Provide the (x, y) coordinate of the cell's center where the given text is located.  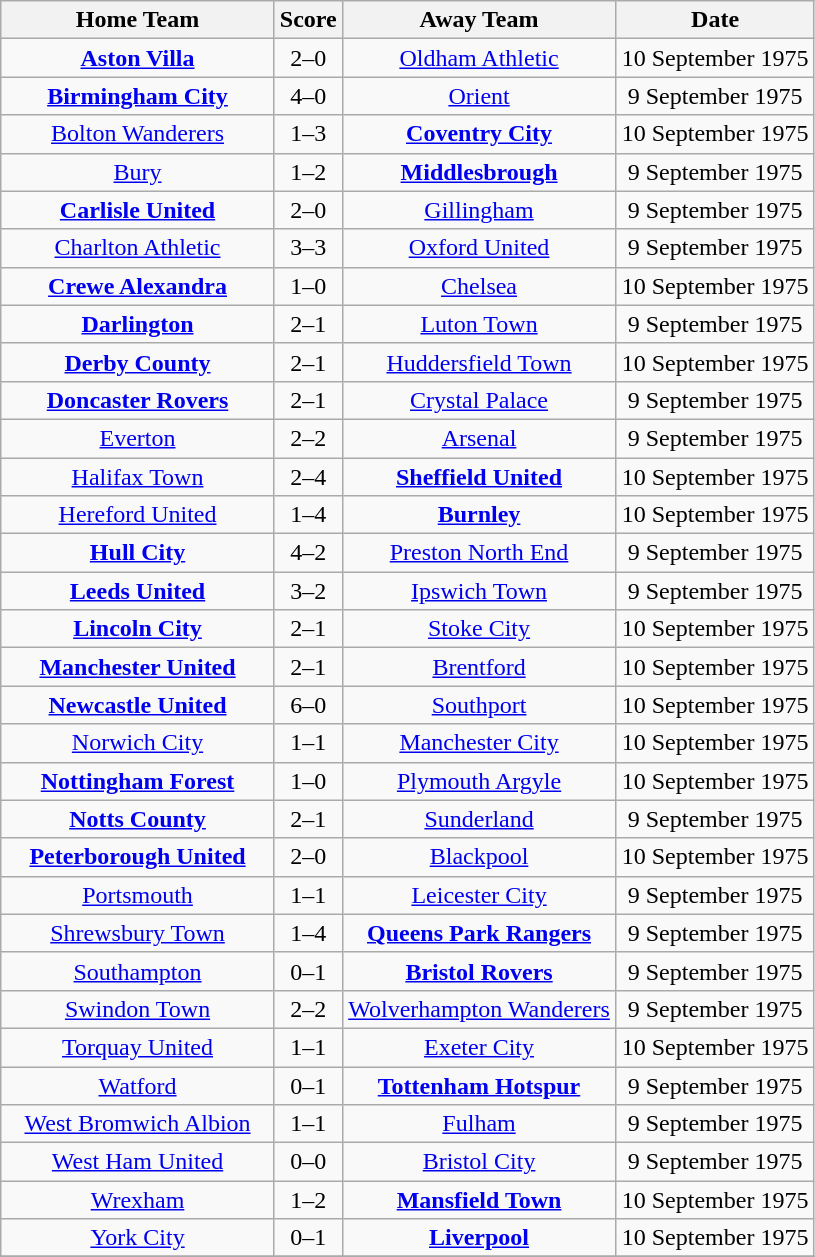
Halifax Town (138, 477)
Crystal Palace (479, 400)
Gillingham (479, 210)
Sunderland (479, 819)
Preston North End (479, 553)
Stoke City (479, 629)
Brentford (479, 667)
Hull City (138, 553)
Luton Town (479, 324)
Huddersfield Town (479, 362)
Mansfield Town (479, 1200)
Portsmouth (138, 895)
Burnley (479, 515)
Doncaster Rovers (138, 400)
Charlton Athletic (138, 248)
Southport (479, 705)
Watford (138, 1085)
2–4 (308, 477)
Carlisle United (138, 210)
Aston Villa (138, 58)
York City (138, 1238)
Score (308, 20)
Bristol City (479, 1162)
Orient (479, 96)
6–0 (308, 705)
Middlesbrough (479, 172)
West Ham United (138, 1162)
Plymouth Argyle (479, 781)
Arsenal (479, 438)
Ipswich Town (479, 591)
Nottingham Forest (138, 781)
0–0 (308, 1162)
Coventry City (479, 134)
Bury (138, 172)
Shrewsbury Town (138, 933)
Wolverhampton Wanderers (479, 1009)
4–2 (308, 553)
Notts County (138, 819)
4–0 (308, 96)
West Bromwich Albion (138, 1124)
Exeter City (479, 1047)
Crewe Alexandra (138, 286)
Oldham Athletic (479, 58)
Sheffield United (479, 477)
Oxford United (479, 248)
Home Team (138, 20)
Norwich City (138, 743)
Lincoln City (138, 629)
Leeds United (138, 591)
Leicester City (479, 895)
Date (716, 20)
Everton (138, 438)
Bolton Wanderers (138, 134)
Birmingham City (138, 96)
Southampton (138, 971)
Newcastle United (138, 705)
Chelsea (479, 286)
Darlington (138, 324)
Manchester City (479, 743)
Queens Park Rangers (479, 933)
Tottenham Hotspur (479, 1085)
Peterborough United (138, 857)
Blackpool (479, 857)
Away Team (479, 20)
1–3 (308, 134)
Fulham (479, 1124)
Hereford United (138, 515)
Derby County (138, 362)
3–3 (308, 248)
3–2 (308, 591)
Swindon Town (138, 1009)
Manchester United (138, 667)
Wrexham (138, 1200)
Liverpool (479, 1238)
Torquay United (138, 1047)
Bristol Rovers (479, 971)
